Search for the cell housing the specified text and yield its [X, Y] center coordinate. 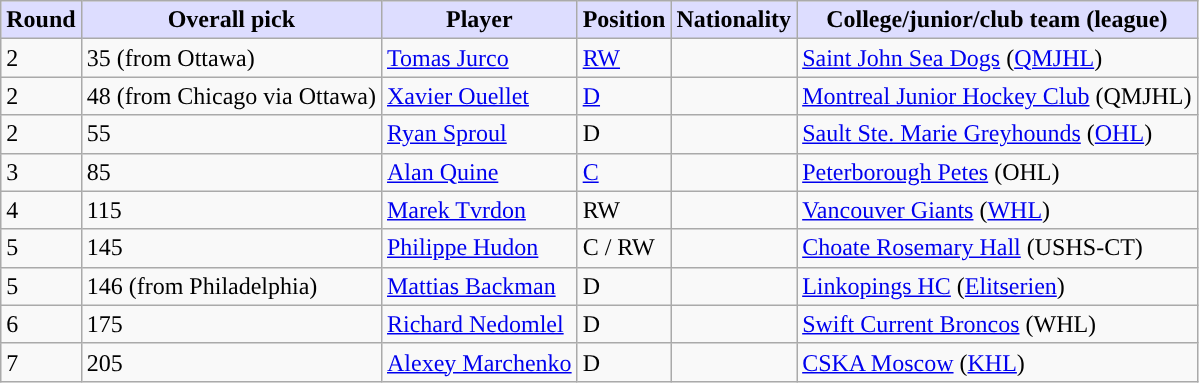
145 [231, 248]
Peterborough Petes (OHL) [997, 172]
Overall pick [231, 20]
College/junior/club team (league) [997, 20]
55 [231, 134]
Vancouver Giants (WHL) [997, 210]
Alexey Marchenko [479, 362]
Saint John Sea Dogs (QMJHL) [997, 58]
35 (from Ottawa) [231, 58]
115 [231, 210]
7 [41, 362]
85 [231, 172]
Linkopings HC (Elitserien) [997, 286]
Player [479, 20]
Marek Tvrdon [479, 210]
175 [231, 324]
4 [41, 210]
Sault Ste. Marie Greyhounds (OHL) [997, 134]
3 [41, 172]
CSKA Moscow (KHL) [997, 362]
Position [624, 20]
146 (from Philadelphia) [231, 286]
Round [41, 20]
6 [41, 324]
Richard Nedomlel [479, 324]
Ryan Sproul [479, 134]
Tomas Jurco [479, 58]
Montreal Junior Hockey Club (QMJHL) [997, 96]
C [624, 172]
Philippe Hudon [479, 248]
205 [231, 362]
Mattias Backman [479, 286]
Swift Current Broncos (WHL) [997, 324]
Xavier Ouellet [479, 96]
C / RW [624, 248]
Alan Quine [479, 172]
Choate Rosemary Hall (USHS-CT) [997, 248]
Nationality [734, 20]
48 (from Chicago via Ottawa) [231, 96]
